Detect which cell encompasses the target text, then output its (X, Y) center coordinate. 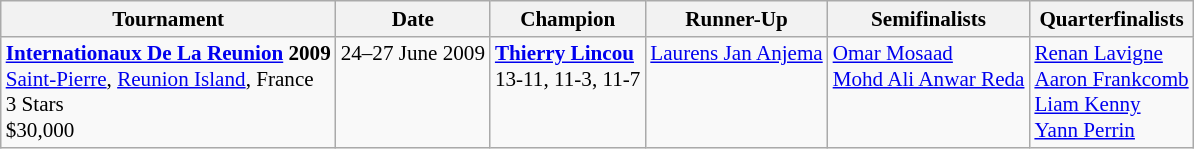
Semifinalists (929, 18)
Tournament (168, 18)
24–27 June 2009 (413, 92)
Laurens Jan Anjema (736, 92)
Internationaux De La Reunion 2009 Saint-Pierre, Reunion Island, France3 Stars$30,000 (168, 92)
Omar Mosaad Mohd Ali Anwar Reda (929, 92)
Date (413, 18)
Thierry Lincou13-11, 11-3, 11-7 (568, 92)
Quarterfinalists (1111, 18)
Runner-Up (736, 18)
Champion (568, 18)
Renan Lavigne Aaron Frankcomb Liam Kenny Yann Perrin (1111, 92)
